Identify which cell holds the provided text, then report its [X, Y] central coordinate. 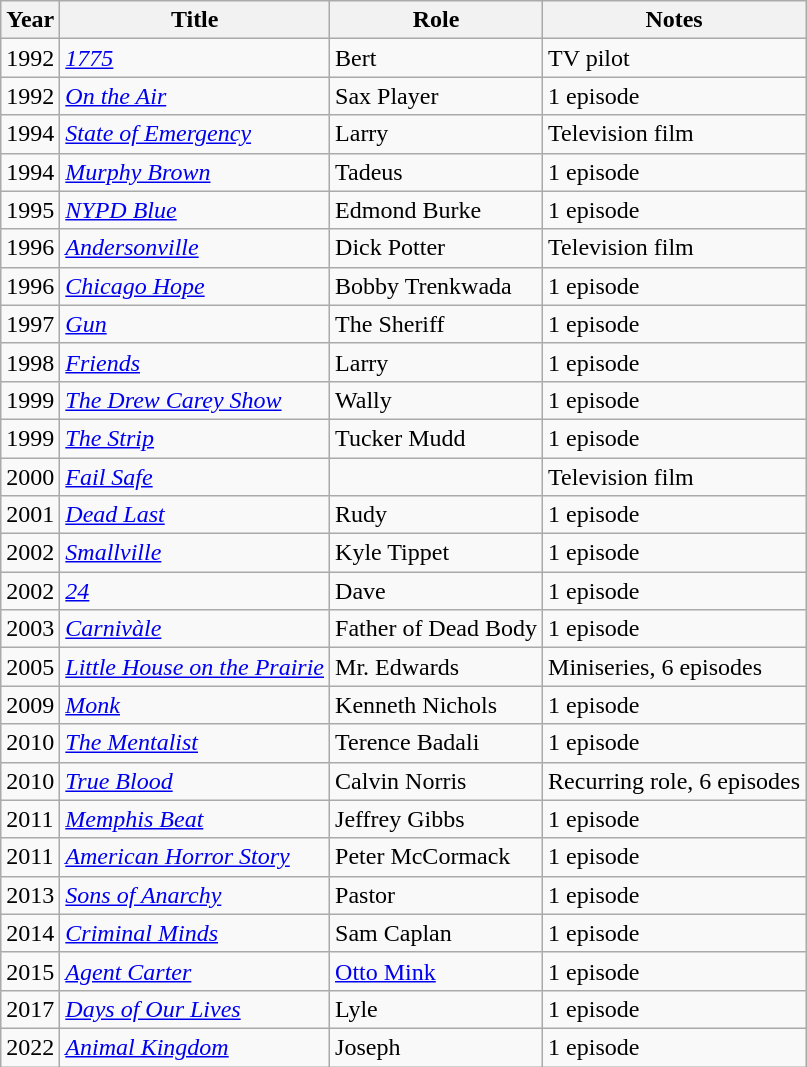
Fail Safe [195, 477]
The Drew Carey Show [195, 400]
Murphy Brown [195, 172]
State of Emergency [195, 134]
TV pilot [674, 58]
Carnivàle [195, 629]
NYPD Blue [195, 210]
Dead Last [195, 515]
Bert [436, 58]
Sax Player [436, 96]
Memphis Beat [195, 819]
Otto Mink [436, 971]
24 [195, 591]
The Sheriff [436, 324]
Dave [436, 591]
On the Air [195, 96]
Miniseries, 6 episodes [674, 667]
Bobby Trenkwada [436, 286]
The Mentalist [195, 743]
Recurring role, 6 episodes [674, 781]
Monk [195, 705]
Mr. Edwards [436, 667]
Terence Badali [436, 743]
1775 [195, 58]
Year [30, 20]
Tucker Mudd [436, 438]
2001 [30, 515]
Sam Caplan [436, 933]
2014 [30, 933]
True Blood [195, 781]
1995 [30, 210]
Agent Carter [195, 971]
2022 [30, 1047]
Days of Our Lives [195, 1009]
Title [195, 20]
2013 [30, 895]
Edmond Burke [436, 210]
Joseph [436, 1047]
Criminal Minds [195, 933]
Kyle Tippet [436, 553]
Little House on the Prairie [195, 667]
2017 [30, 1009]
Sons of Anarchy [195, 895]
Dick Potter [436, 248]
Rudy [436, 515]
Chicago Hope [195, 286]
Jeffrey Gibbs [436, 819]
Peter McCormack [436, 857]
Pastor [436, 895]
Calvin Norris [436, 781]
Smallville [195, 553]
Role [436, 20]
Tadeus [436, 172]
2009 [30, 705]
1997 [30, 324]
1998 [30, 362]
Kenneth Nichols [436, 705]
2003 [30, 629]
The Strip [195, 438]
2000 [30, 477]
Wally [436, 400]
Animal Kingdom [195, 1047]
2015 [30, 971]
Andersonville [195, 248]
Lyle [436, 1009]
Gun [195, 324]
American Horror Story [195, 857]
Father of Dead Body [436, 629]
Friends [195, 362]
Notes [674, 20]
2005 [30, 667]
